Find where the given text appears and provide that cell's center as (X, Y) coordinate. 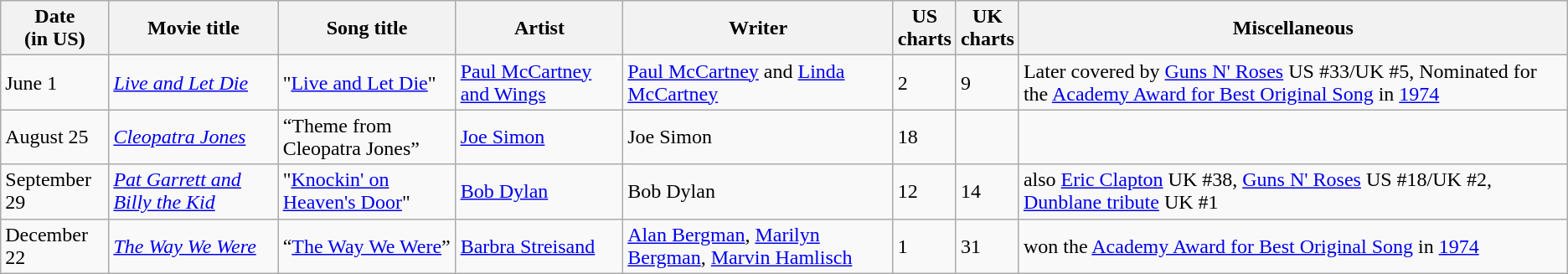
Movie title (193, 28)
also Eric Clapton UK #38, Guns N' Roses US #18/UK #2, Dunblane tribute UK #1 (1293, 191)
Artist (539, 28)
Cleopatra Jones (193, 137)
December 22 (55, 246)
The Way We Were (193, 246)
Song title (367, 28)
Later covered by Guns N' Roses US #33/UK #5, Nominated for the Academy Award for Best Original Song in 1974 (1293, 82)
Date(in US) (55, 28)
Writer (759, 28)
Pat Garrett and Billy the Kid (193, 191)
9 (987, 82)
"Knockin' on Heaven's Door" (367, 191)
Paul McCartney and Wings (539, 82)
August 25 (55, 137)
18 (925, 137)
Alan Bergman, Marilyn Bergman, Marvin Hamlisch (759, 246)
"Live and Let Die" (367, 82)
Live and Let Die (193, 82)
“The Way We Were” (367, 246)
“Theme from Cleopatra Jones” (367, 137)
June 1 (55, 82)
Barbra Streisand (539, 246)
Paul McCartney and Linda McCartney (759, 82)
won the Academy Award for Best Original Song in 1974 (1293, 246)
UKcharts (987, 28)
2 (925, 82)
31 (987, 246)
12 (925, 191)
14 (987, 191)
Miscellaneous (1293, 28)
US charts (925, 28)
1 (925, 246)
September 29 (55, 191)
